Extract the (x, y) coordinate from the center of the cell holding the provided text.  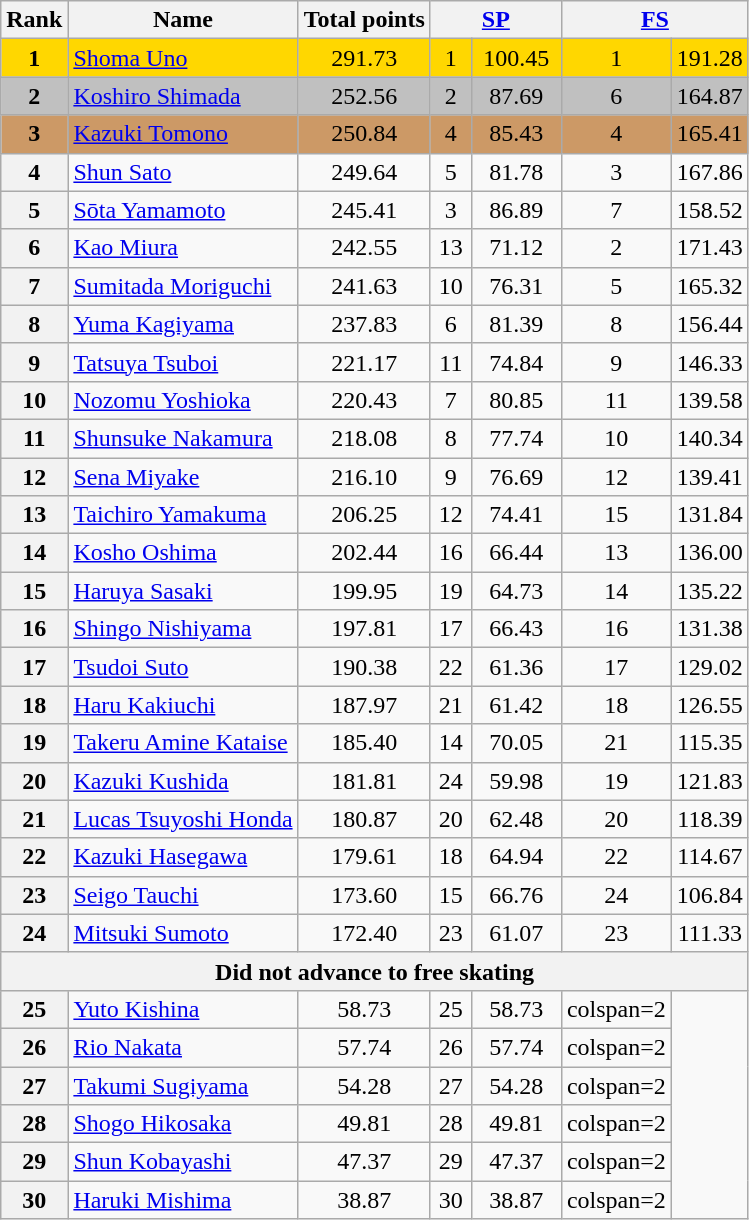
220.43 (364, 400)
Name (183, 20)
180.87 (364, 819)
Yuma Kagiyama (183, 324)
Taichiro Yamakuma (183, 515)
172.40 (364, 933)
Sōta Yamamoto (183, 210)
Kosho Oshima (183, 553)
252.56 (364, 96)
Did not advance to free skating (375, 971)
Lucas Tsuyoshi Honda (183, 819)
Total points (364, 20)
100.45 (516, 58)
81.78 (516, 172)
71.12 (516, 248)
129.02 (710, 667)
Seigo Tauchi (183, 895)
61.07 (516, 933)
77.74 (516, 438)
Shunsuke Nakamura (183, 438)
Kazuki Kushida (183, 781)
164.87 (710, 96)
64.94 (516, 857)
85.43 (516, 134)
245.41 (364, 210)
131.84 (710, 515)
241.63 (364, 286)
216.10 (364, 477)
Haruki Mishima (183, 1200)
Kazuki Hasegawa (183, 857)
66.43 (516, 629)
179.61 (364, 857)
190.38 (364, 667)
106.84 (710, 895)
167.86 (710, 172)
Sumitada Moriguchi (183, 286)
199.95 (364, 591)
114.67 (710, 857)
146.33 (710, 362)
62.48 (516, 819)
Tsudoi Suto (183, 667)
Sena Miyake (183, 477)
249.64 (364, 172)
156.44 (710, 324)
187.97 (364, 705)
Takumi Sugiyama (183, 1085)
Tatsuya Tsuboi (183, 362)
Takeru Amine Kataise (183, 743)
136.00 (710, 553)
61.36 (516, 667)
165.41 (710, 134)
Shingo Nishiyama (183, 629)
66.44 (516, 553)
121.83 (710, 781)
Nozomu Yoshioka (183, 400)
206.25 (364, 515)
76.31 (516, 286)
59.98 (516, 781)
81.39 (516, 324)
Mitsuki Sumoto (183, 933)
181.81 (364, 781)
SP (496, 20)
Rank (34, 20)
111.33 (710, 933)
218.08 (364, 438)
86.89 (516, 210)
158.52 (710, 210)
242.55 (364, 248)
291.73 (364, 58)
139.58 (710, 400)
115.35 (710, 743)
Haruya Sasaki (183, 591)
171.43 (710, 248)
Yuto Kishina (183, 1009)
250.84 (364, 134)
185.40 (364, 743)
191.28 (710, 58)
Shogo Hikosaka (183, 1124)
140.34 (710, 438)
74.41 (516, 515)
74.84 (516, 362)
76.69 (516, 477)
221.17 (364, 362)
202.44 (364, 553)
Kao Miura (183, 248)
80.85 (516, 400)
139.41 (710, 477)
Shun Kobayashi (183, 1162)
Shoma Uno (183, 58)
173.60 (364, 895)
237.83 (364, 324)
61.42 (516, 705)
118.39 (710, 819)
Haru Kakiuchi (183, 705)
FS (654, 20)
64.73 (516, 591)
Rio Nakata (183, 1047)
135.22 (710, 591)
Kazuki Tomono (183, 134)
Shun Sato (183, 172)
131.38 (710, 629)
126.55 (710, 705)
197.81 (364, 629)
165.32 (710, 286)
66.76 (516, 895)
87.69 (516, 96)
Koshiro Shimada (183, 96)
70.05 (516, 743)
